Provide the (x, y) coordinate of the cell's center where the given text is located.  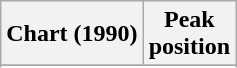
Peakposition (189, 34)
Chart (1990) (72, 34)
